Return the (x, y) coordinate for the center point of the cell that contains the specified text.  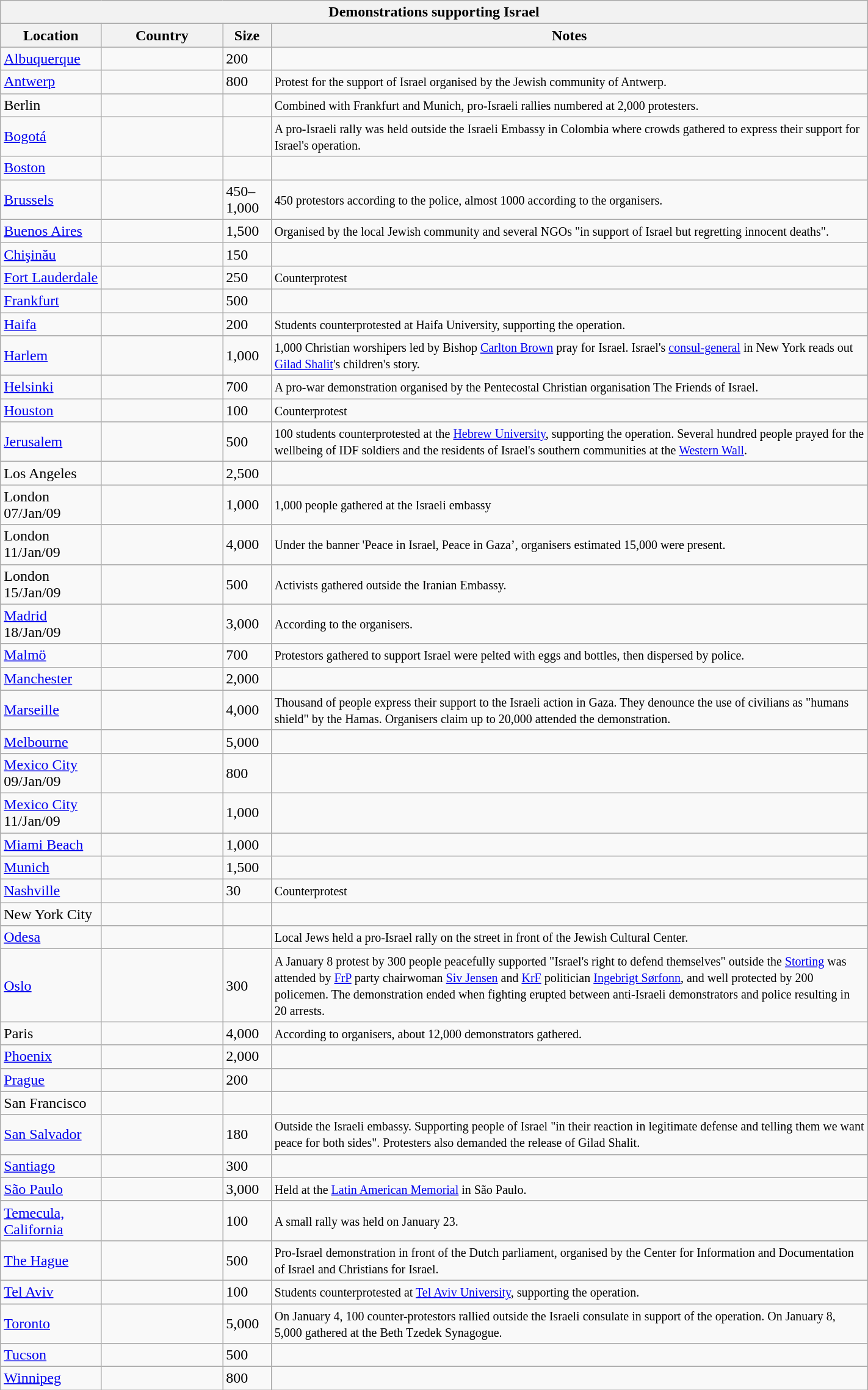
Odesa (51, 937)
According to organisers, about 12,000 demonstrators gathered. (569, 1033)
Haifa (51, 324)
Buenos Aires (51, 231)
Chişinău (51, 254)
Brussels (51, 199)
London 07/Jan/09 (51, 504)
250 (247, 277)
Mexico City 09/Jan/09 (51, 773)
Phoenix (51, 1057)
Helsinki (51, 387)
London 15/Jan/09 (51, 584)
Local Jews held a pro-Israel rally on the street in front of the Jewish Cultural Center. (569, 937)
Held at the Latin American Memorial in São Paulo. (569, 1189)
Berlin (51, 105)
Paris (51, 1033)
1,000 people gathered at the Israeli embassy (569, 504)
Protestors gathered to support Israel were pelted with eggs and bottles, then dispersed by police. (569, 655)
São Paulo (51, 1189)
Bogotá (51, 137)
Nashville (51, 891)
Students counterprotested at Haifa University, supporting the operation. (569, 324)
Notes (569, 35)
A pro-Israeli rally was held outside the Israeli Embassy in Colombia where crowds gathered to express their support for Israel's operation. (569, 137)
Organised by the local Jewish community and several NGOs "in support of Israel but regretting innocent deaths". (569, 231)
Manchester (51, 679)
Jerusalem (51, 442)
Houston (51, 410)
Malmö (51, 655)
Size (247, 35)
Los Angeles (51, 473)
Boston (51, 168)
Prague (51, 1080)
Melbourne (51, 741)
A small rally was held on January 23. (569, 1220)
San Salvador (51, 1135)
Tel Aviv (51, 1292)
London 11/Jan/09 (51, 545)
Marseille (51, 710)
450–1,000 (247, 199)
Albuquerque (51, 59)
Under the banner 'Peace in Israel, Peace in Gaza’, organisers estimated 15,000 were present. (569, 545)
Demonstrations supporting Israel (434, 12)
Temecula, California (51, 1220)
Toronto (51, 1323)
2,500 (247, 473)
Students counterprotested at Tel Aviv University, supporting the operation. (569, 1292)
Activists gathered outside the Iranian Embassy. (569, 584)
A pro-war demonstration organised by the Pentecostal Christian organisation The Friends of Israel. (569, 387)
The Hague (51, 1261)
Country (162, 35)
450 protestors according to the police, almost 1000 according to the organisers. (569, 199)
According to the organisers. (569, 624)
New York City (51, 914)
180 (247, 1135)
Munich (51, 868)
Oslo (51, 986)
Combined with Frankfurt and Munich, pro-Israeli rallies numbered at 2,000 protesters. (569, 105)
Mexico City 11/Jan/09 (51, 812)
Winnipeg (51, 1378)
Location (51, 35)
Frankfurt (51, 300)
San Francisco (51, 1103)
Antwerp (51, 82)
Protest for the support of Israel organised by the Jewish community of Antwerp. (569, 82)
Santiago (51, 1166)
Miami Beach (51, 845)
Tucson (51, 1355)
Harlem (51, 355)
150 (247, 254)
Madrid 18/Jan/09 (51, 624)
Fort Lauderdale (51, 277)
30 (247, 891)
